Return [x, y] of the center of cell containing provided text 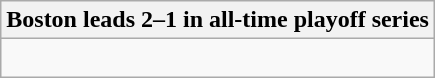
Boston leads 2–1 in all-time playoff series [218, 20]
